Search for the cell housing the specified text and yield its [X, Y] center coordinate. 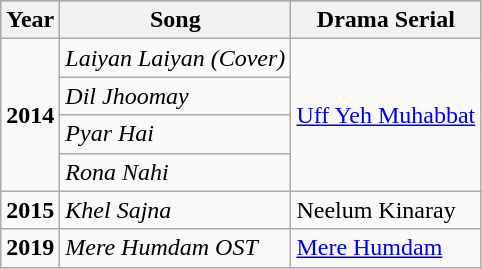
2015 [30, 210]
Neelum Kinaray [386, 210]
2014 [30, 115]
Pyar Hai [176, 134]
Rona Nahi [176, 172]
Song [176, 20]
Year [30, 20]
Dil Jhoomay [176, 96]
Laiyan Laiyan (Cover) [176, 58]
Mere Humdam [386, 248]
Drama Serial [386, 20]
Uff Yeh Muhabbat [386, 115]
Mere Humdam OST [176, 248]
2019 [30, 248]
Khel Sajna [176, 210]
